Output the (X, Y) coordinate of the center of the cell containing the given text.  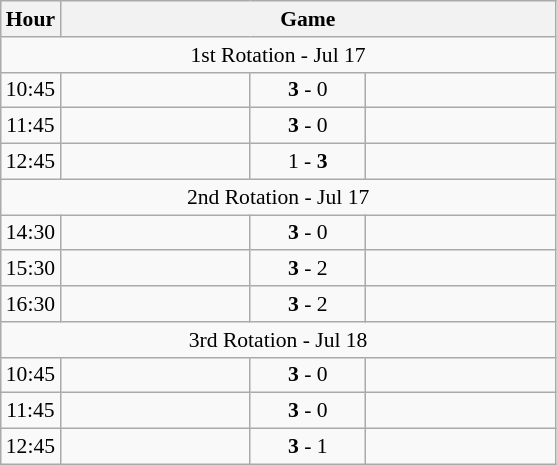
14:30 (30, 233)
15:30 (30, 269)
2nd Rotation - Jul 17 (278, 197)
Game (308, 19)
3 - 1 (308, 447)
3rd Rotation - Jul 18 (278, 340)
1 - 3 (308, 162)
1st Rotation - Jul 17 (278, 55)
16:30 (30, 304)
Hour (30, 19)
